Capture the cell that displays the provided text and extract its (X, Y) central coordinate. 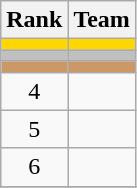
Rank (34, 20)
5 (34, 129)
4 (34, 91)
6 (34, 167)
Team (102, 20)
